Extract the [X, Y] coordinate from the center of the cell holding the provided text.  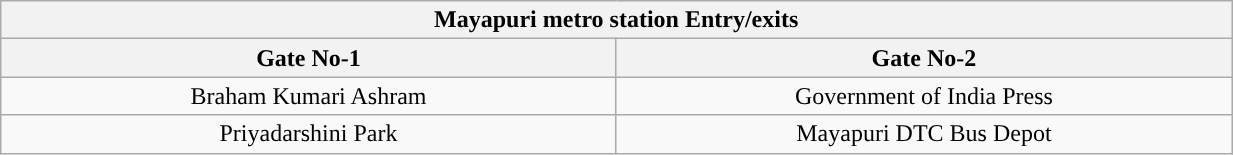
Gate No-1 [308, 58]
Braham Kumari Ashram [308, 96]
Priyadarshini Park [308, 134]
Government of India Press [924, 96]
Mayapuri DTC Bus Depot [924, 134]
Gate No-2 [924, 58]
Mayapuri metro station Entry/exits [616, 20]
